Return (x, y) of the center of cell containing provided text 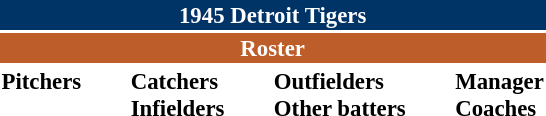
1945 Detroit Tigers (272, 15)
Roster (272, 48)
